From the cell containing the given text, extract its center point as (x, y) coordinate. 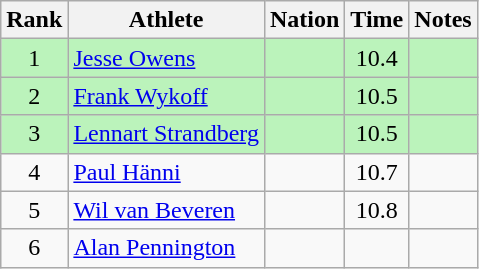
10.8 (377, 210)
Alan Pennington (166, 248)
Wil van Beveren (166, 210)
Paul Hänni (166, 172)
Notes (443, 20)
6 (34, 248)
3 (34, 134)
Frank Wykoff (166, 96)
Rank (34, 20)
10.4 (377, 58)
Nation (304, 20)
1 (34, 58)
2 (34, 96)
Lennart Strandberg (166, 134)
10.7 (377, 172)
Time (377, 20)
4 (34, 172)
Athlete (166, 20)
5 (34, 210)
Jesse Owens (166, 58)
